Capture the cell that displays the provided text and extract its [X, Y] central coordinate. 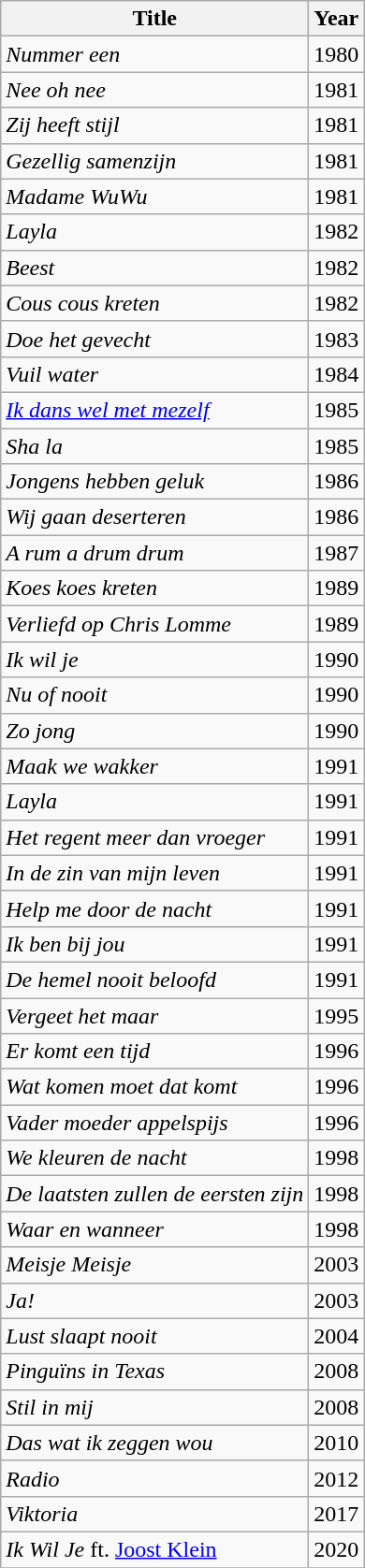
Koes koes kreten [155, 588]
Ja! [155, 1300]
Lust slaapt nooit [155, 1336]
Het regent meer dan vroeger [155, 837]
Ik Wil Je ft. Joost Klein [155, 1549]
Ik wil je [155, 660]
Gezellig samenzijn [155, 161]
Wat komen moet dat komt [155, 1087]
Das wat ik zeggen wou [155, 1443]
2020 [337, 1549]
Viktoria [155, 1514]
De hemel nooit beloofd [155, 980]
Ik ben bij jou [155, 944]
1984 [337, 374]
Nummer een [155, 54]
Help me door de nacht [155, 908]
Year [337, 19]
Er komt een tijd [155, 1052]
Ik dans wel met mezelf [155, 410]
2017 [337, 1514]
Stil in mij [155, 1407]
1983 [337, 339]
Madame WuWu [155, 196]
Waar en wanneer [155, 1229]
Jongens hebben geluk [155, 482]
2004 [337, 1336]
1987 [337, 553]
2010 [337, 1443]
Title [155, 19]
In de zin van mijn leven [155, 873]
Cous cous kreten [155, 303]
Vader moeder appelspijs [155, 1123]
Beest [155, 268]
Wij gaan deserteren [155, 517]
2012 [337, 1478]
Doe het gevecht [155, 339]
De laatsten zullen de eersten zijn [155, 1194]
Sha la [155, 446]
Zo jong [155, 731]
Vergeet het maar [155, 1015]
1980 [337, 54]
Zij heeft stijl [155, 125]
We kleuren de nacht [155, 1158]
Nee oh nee [155, 90]
1995 [337, 1015]
Maak we wakker [155, 766]
Pinguïns in Texas [155, 1372]
Verliefd op Chris Lomme [155, 624]
Meisje Meisje [155, 1265]
Vuil water [155, 374]
A rum a drum drum [155, 553]
Nu of nooit [155, 695]
Radio [155, 1478]
